Capture the cell that displays the provided text and extract its (X, Y) central coordinate. 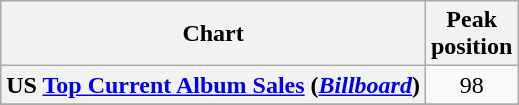
US Top Current Album Sales (Billboard) (214, 85)
Chart (214, 34)
98 (471, 85)
Peakposition (471, 34)
